Scan for the cell matching the given text and deliver its [X, Y] coordinate at center. 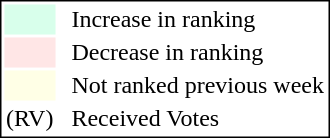
Decrease in ranking [198, 53]
(RV) [29, 119]
Not ranked previous week [198, 85]
Received Votes [198, 119]
Increase in ranking [198, 19]
